From the cell containing the given text, extract its center point as [x, y] coordinate. 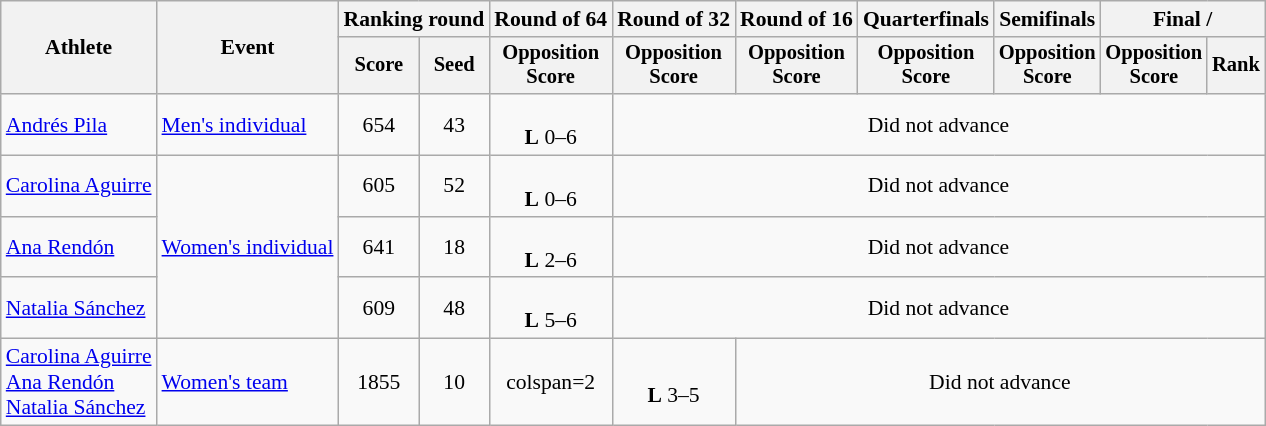
Final / [1183, 19]
641 [380, 248]
Rank [1236, 66]
Round of 64 [550, 19]
Ranking round [414, 19]
Men's individual [248, 124]
L 5–6 [550, 308]
1855 [380, 382]
609 [380, 308]
Round of 16 [796, 19]
L 2–6 [550, 248]
Women's team [248, 382]
Seed [454, 66]
Quarterfinals [926, 19]
Women's individual [248, 248]
52 [454, 186]
10 [454, 382]
L 3–5 [674, 382]
Andrés Pila [79, 124]
Athlete [79, 48]
654 [380, 124]
colspan=2 [550, 382]
18 [454, 248]
Score [380, 66]
Event [248, 48]
Natalia Sánchez [79, 308]
43 [454, 124]
48 [454, 308]
Carolina AguirreAna RendónNatalia Sánchez [79, 382]
Round of 32 [674, 19]
605 [380, 186]
Ana Rendón [79, 248]
Carolina Aguirre [79, 186]
Semifinals [1048, 19]
